Determine the (X, Y) coordinate at the center of the cell enclosing the given text.  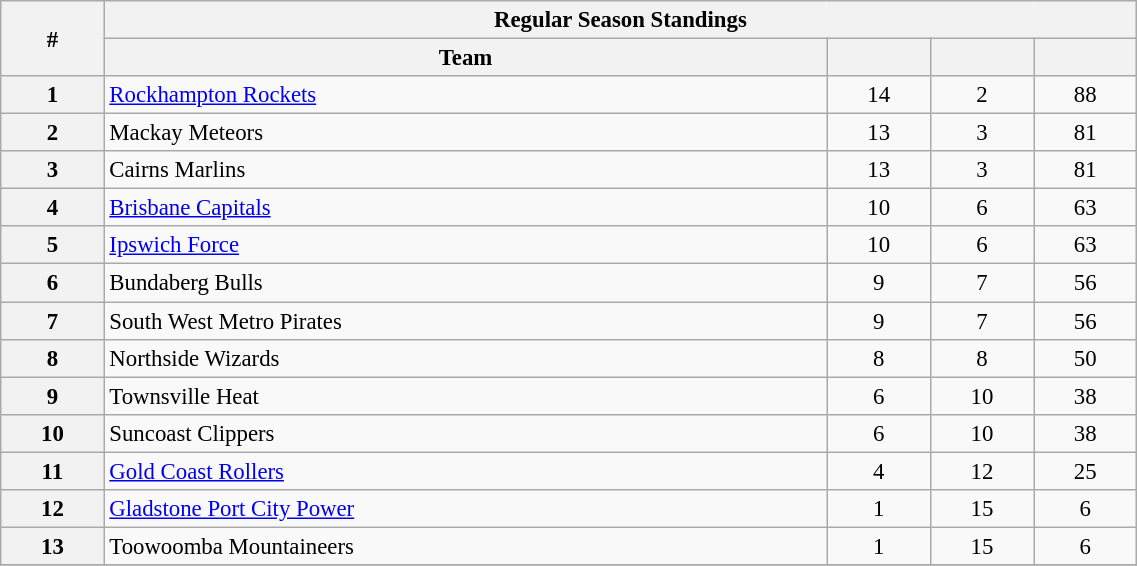
Gladstone Port City Power (466, 509)
14 (878, 95)
Regular Season Standings (620, 20)
Suncoast Clippers (466, 433)
Brisbane Capitals (466, 208)
5 (52, 245)
Rockhampton Rockets (466, 95)
South West Metro Pirates (466, 321)
Townsville Heat (466, 396)
88 (1086, 95)
# (52, 38)
Ipswich Force (466, 245)
Bundaberg Bulls (466, 283)
Cairns Marlins (466, 170)
Gold Coast Rollers (466, 471)
Toowoomba Mountaineers (466, 546)
11 (52, 471)
25 (1086, 471)
Team (466, 58)
Mackay Meteors (466, 133)
Northside Wizards (466, 358)
50 (1086, 358)
